Output the (X, Y) coordinate of the center of the cell containing the given text.  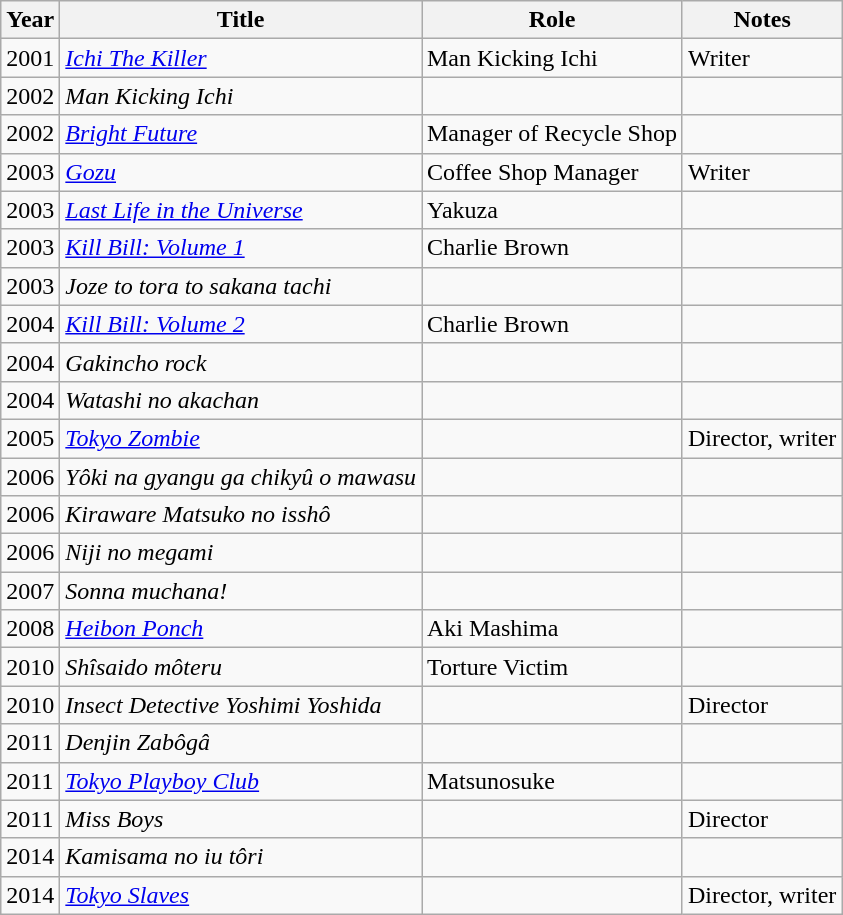
Yakuza (552, 210)
Bright Future (241, 134)
Manager of Recycle Shop (552, 134)
Kiraware Matsuko no isshô (241, 515)
Insect Detective Yoshimi Yoshida (241, 705)
Title (241, 20)
2008 (30, 629)
Matsunosuke (552, 781)
Ichi The Killer (241, 58)
Last Life in the Universe (241, 210)
Tokyo Zombie (241, 438)
Notes (762, 20)
Coffee Shop Manager (552, 172)
2001 (30, 58)
2005 (30, 438)
Joze to tora to sakana tachi (241, 286)
Tokyo Slaves (241, 895)
Torture Victim (552, 667)
Miss Boys (241, 819)
Watashi no akachan (241, 400)
Gakincho rock (241, 362)
Kill Bill: Volume 1 (241, 248)
Kill Bill: Volume 2 (241, 324)
Aki Mashima (552, 629)
Role (552, 20)
Tokyo Playboy Club (241, 781)
Sonna muchana! (241, 591)
Kamisama no iu tôri (241, 857)
Denjin Zabôgâ (241, 743)
Year (30, 20)
Shîsaido môteru (241, 667)
2007 (30, 591)
Niji no megami (241, 553)
Heibon Ponch (241, 629)
Gozu (241, 172)
Yôki na gyangu ga chikyû o mawasu (241, 477)
